Extract the (x, y) coordinate from the center of the cell holding the provided text.  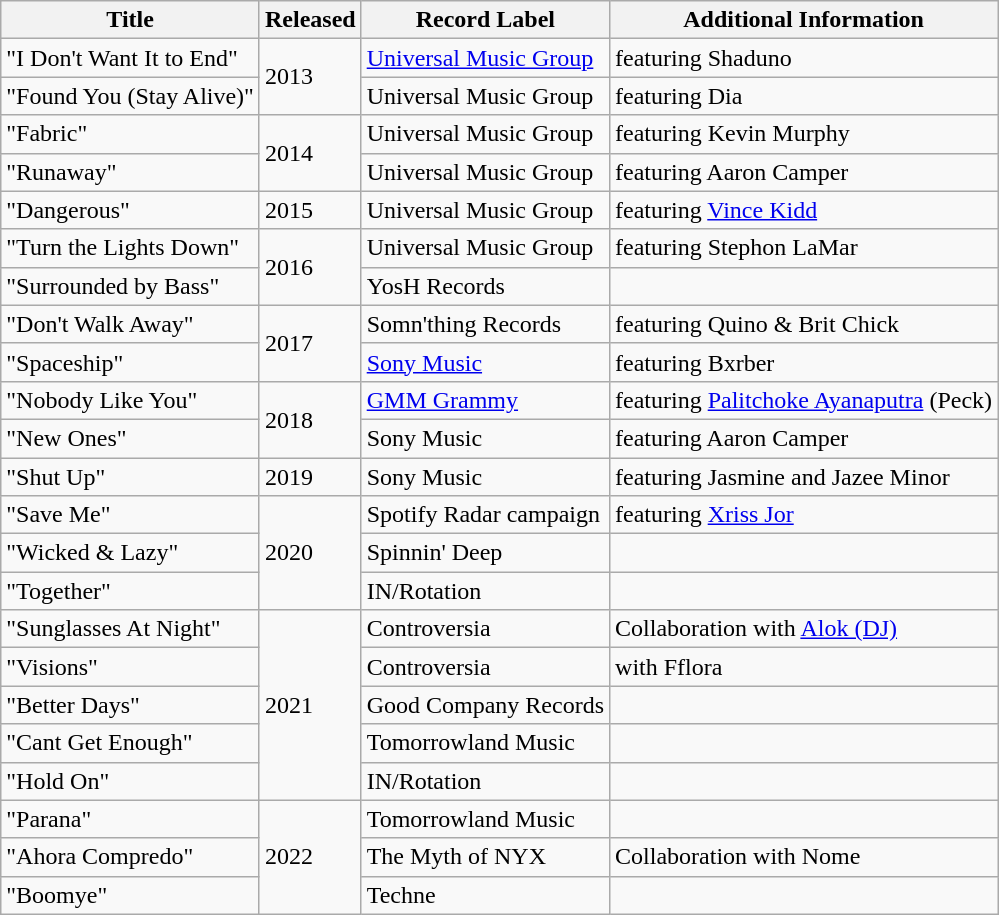
featuring Stephon LaMar (804, 248)
featuring Dia (804, 96)
2021 (310, 705)
Spinnin' Deep (485, 553)
Techne (485, 895)
YosH Records (485, 286)
"Better Days" (130, 705)
"Hold On" (130, 781)
"Visions" (130, 667)
"Surrounded by Bass" (130, 286)
featuring Xriss Jor (804, 515)
"Nobody Like You" (130, 400)
featuring Vince Kidd (804, 210)
"Shut Up" (130, 477)
Released (310, 20)
"Don't Walk Away" (130, 324)
2022 (310, 857)
2019 (310, 477)
"Together" (130, 591)
"Boomye" (130, 895)
"Save Me" (130, 515)
2014 (310, 153)
"Turn the Lights Down" (130, 248)
"Runaway" (130, 172)
"Wicked & Lazy" (130, 553)
The Myth of NYX (485, 857)
"Spaceship" (130, 362)
Collaboration with Nome (804, 857)
Spotify Radar campaign (485, 515)
"Found You (Stay Alive)" (130, 96)
"I Don't Want It to End" (130, 58)
Title (130, 20)
"Sunglasses At Night" (130, 629)
2013 (310, 77)
featuring Bxrber (804, 362)
"Dangerous" (130, 210)
2017 (310, 343)
Record Label (485, 20)
Good Company Records (485, 705)
Somn'thing Records (485, 324)
"Fabric" (130, 134)
Additional Information (804, 20)
with Fflora (804, 667)
featuring Quino & Brit Chick (804, 324)
"Parana" (130, 819)
featuring Jasmine and Jazee Minor (804, 477)
featuring Shaduno (804, 58)
2020 (310, 553)
featuring Palitchoke Ayanaputra (Peck) (804, 400)
featuring Kevin Murphy (804, 134)
GMM Grammy (485, 400)
"Cant Get Enough" (130, 743)
2015 (310, 210)
2018 (310, 419)
Collaboration with Alok (DJ) (804, 629)
2016 (310, 267)
"Ahora Compredo" (130, 857)
"New Ones" (130, 438)
